Detect which cell encompasses the target text, then output its (x, y) center coordinate. 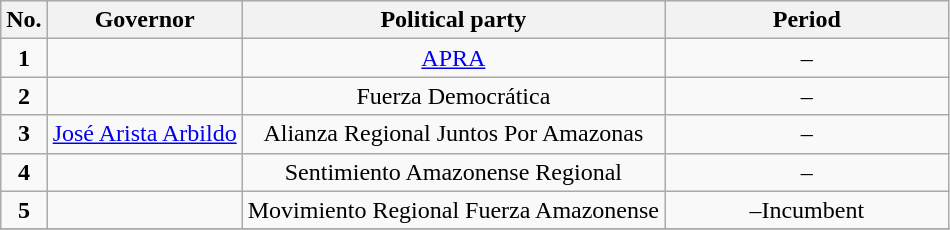
Period (807, 20)
2 (24, 96)
Sentimiento Amazonense Regional (453, 172)
Governor (144, 20)
Political party (453, 20)
4 (24, 172)
Alianza Regional Juntos Por Amazonas (453, 134)
5 (24, 210)
Fuerza Democrática (453, 96)
Movimiento Regional Fuerza Amazonense (453, 210)
–Incumbent (807, 210)
APRA (453, 58)
1 (24, 58)
3 (24, 134)
No. (24, 20)
José Arista Arbildo (144, 134)
